Search for the cell housing the specified text and yield its [x, y] center coordinate. 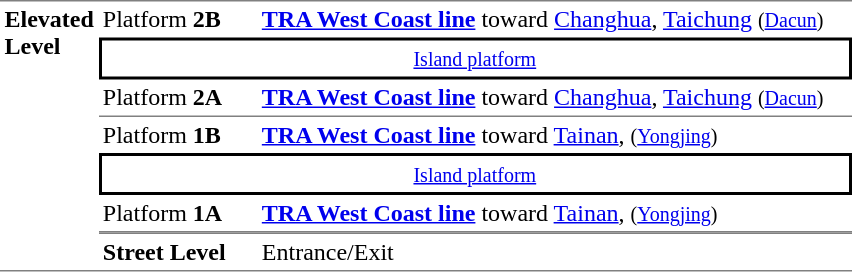
ElevatedLevel [49, 136]
Platform 2A [178, 99]
Platform 1B [178, 135]
Street Level [178, 252]
Platform 2B [178, 19]
Platform 1A [178, 214]
Entrance/Exit [554, 252]
